Detect which cell encompasses the target text, then output its [x, y] center coordinate. 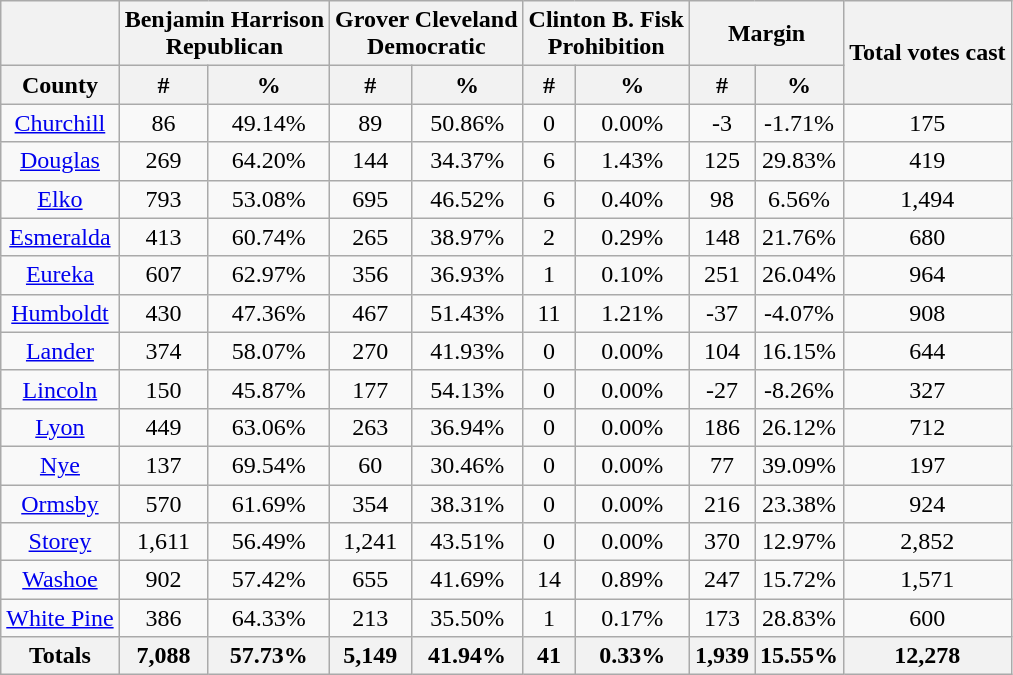
46.52% [467, 199]
41 [549, 656]
39.09% [800, 465]
269 [164, 161]
1.43% [632, 161]
908 [928, 313]
148 [722, 237]
61.69% [269, 503]
Ormsby [60, 503]
924 [928, 503]
2 [549, 237]
0.40% [632, 199]
23.38% [800, 503]
2,852 [928, 542]
-3 [722, 123]
57.42% [269, 580]
Douglas [60, 161]
21.76% [800, 237]
12.97% [800, 542]
53.08% [269, 199]
600 [928, 618]
216 [722, 503]
449 [164, 427]
247 [722, 580]
1,241 [371, 542]
413 [164, 237]
1,571 [928, 580]
41.94% [467, 656]
36.93% [467, 275]
64.33% [269, 618]
964 [928, 275]
15.55% [800, 656]
64.20% [269, 161]
570 [164, 503]
0.10% [632, 275]
265 [371, 237]
57.73% [269, 656]
63.06% [269, 427]
263 [371, 427]
43.51% [467, 542]
Elko [60, 199]
Clinton B. FiskProhibition [606, 34]
655 [371, 580]
177 [371, 389]
Humboldt [60, 313]
0.89% [632, 580]
Totals [60, 656]
11 [549, 313]
712 [928, 427]
0.33% [632, 656]
607 [164, 275]
419 [928, 161]
Lyon [60, 427]
386 [164, 618]
26.04% [800, 275]
56.49% [269, 542]
-4.07% [800, 313]
356 [371, 275]
45.87% [269, 389]
30.46% [467, 465]
213 [371, 618]
89 [371, 123]
62.97% [269, 275]
Storey [60, 542]
14 [549, 580]
Grover ClevelandDemocratic [427, 34]
58.07% [269, 351]
White Pine [60, 618]
186 [722, 427]
41.69% [467, 580]
251 [722, 275]
1,611 [164, 542]
28.83% [800, 618]
902 [164, 580]
12,278 [928, 656]
144 [371, 161]
173 [722, 618]
50.86% [467, 123]
137 [164, 465]
-37 [722, 313]
0.17% [632, 618]
125 [722, 161]
Lincoln [60, 389]
Esmeralda [60, 237]
Lander [60, 351]
69.54% [269, 465]
County [60, 85]
16.15% [800, 351]
1.21% [632, 313]
47.36% [269, 313]
77 [722, 465]
-1.71% [800, 123]
38.97% [467, 237]
Margin [766, 34]
49.14% [269, 123]
467 [371, 313]
34.37% [467, 161]
-8.26% [800, 389]
54.13% [467, 389]
15.72% [800, 580]
793 [164, 199]
Nye [60, 465]
6.56% [800, 199]
7,088 [164, 656]
197 [928, 465]
270 [371, 351]
26.12% [800, 427]
29.83% [800, 161]
60.74% [269, 237]
175 [928, 123]
60 [371, 465]
Washoe [60, 580]
370 [722, 542]
-27 [722, 389]
5,149 [371, 656]
41.93% [467, 351]
374 [164, 351]
644 [928, 351]
Eureka [60, 275]
430 [164, 313]
1,939 [722, 656]
Churchill [60, 123]
327 [928, 389]
Total votes cast [928, 52]
Benjamin HarrisonRepublican [224, 34]
98 [722, 199]
38.31% [467, 503]
695 [371, 199]
86 [164, 123]
104 [722, 351]
680 [928, 237]
36.94% [467, 427]
0.29% [632, 237]
51.43% [467, 313]
35.50% [467, 618]
1,494 [928, 199]
354 [371, 503]
150 [164, 389]
